Provide the [X, Y] coordinate of the cell's center where the given text is located.  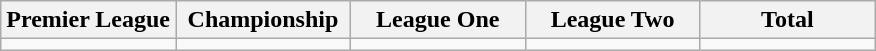
Premier League [88, 20]
League Two [612, 20]
Championship [264, 20]
League One [438, 20]
Total [788, 20]
